Determine the [X, Y] coordinate at the center of the cell enclosing the given text.  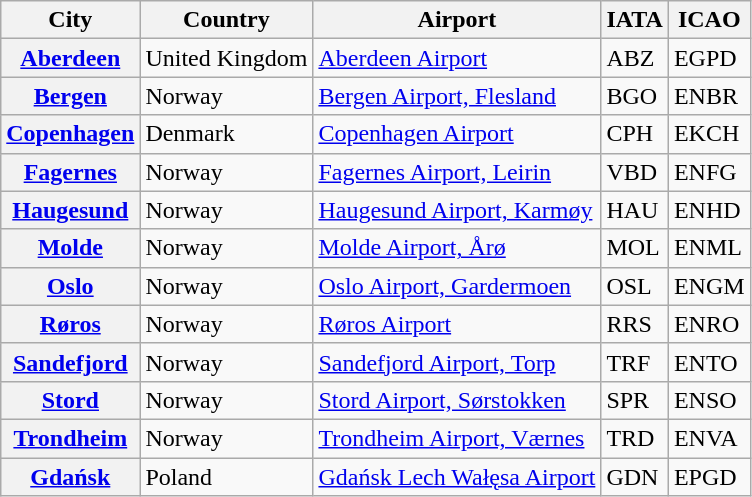
Trondheim [70, 438]
Fagernes [70, 172]
Stord Airport, Sørstokken [457, 400]
Molde Airport, Årø [457, 248]
Røros Airport [457, 324]
Aberdeen [70, 58]
ENBR [709, 96]
ENFG [709, 172]
Haugesund [70, 210]
Gdańsk [70, 477]
Fagernes Airport, Leirin [457, 172]
United Kingdom [226, 58]
ABZ [635, 58]
RRS [635, 324]
Country [226, 20]
Denmark [226, 134]
Sandefjord [70, 362]
Bergen [70, 96]
Røros [70, 324]
ENGM [709, 286]
VBD [635, 172]
EGPD [709, 58]
ENTO [709, 362]
EPGD [709, 477]
Copenhagen [70, 134]
Sandefjord Airport, Torp [457, 362]
Stord [70, 400]
Oslo Airport, Gardermoen [457, 286]
City [70, 20]
Gdańsk Lech Wałęsa Airport [457, 477]
ENVA [709, 438]
Oslo [70, 286]
OSL [635, 286]
ICAO [709, 20]
IATA [635, 20]
ENRO [709, 324]
ENSO [709, 400]
BGO [635, 96]
Bergen Airport, Flesland [457, 96]
ENML [709, 248]
Poland [226, 477]
GDN [635, 477]
EKCH [709, 134]
TRD [635, 438]
Copenhagen Airport [457, 134]
MOL [635, 248]
Aberdeen Airport [457, 58]
Haugesund Airport, Karmøy [457, 210]
Trondheim Airport, Værnes [457, 438]
CPH [635, 134]
TRF [635, 362]
Airport [457, 20]
HAU [635, 210]
Molde [70, 248]
ENHD [709, 210]
SPR [635, 400]
